Determine the [X, Y] coordinate at the center of the cell enclosing the given text.  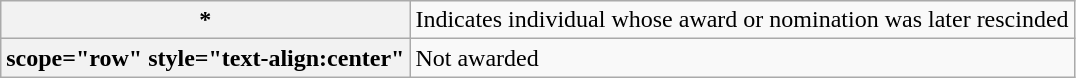
scope="row" style="text-align:center" [206, 58]
* [206, 20]
Not awarded [742, 58]
Indicates individual whose award or nomination was later rescinded [742, 20]
